Provide the [x, y] coordinate of the cell's center where the given text is located.  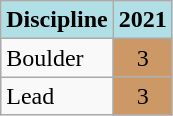
Discipline [57, 20]
Boulder [57, 58]
2021 [142, 20]
Lead [57, 96]
